Detect which cell encompasses the target text, then output its [X, Y] center coordinate. 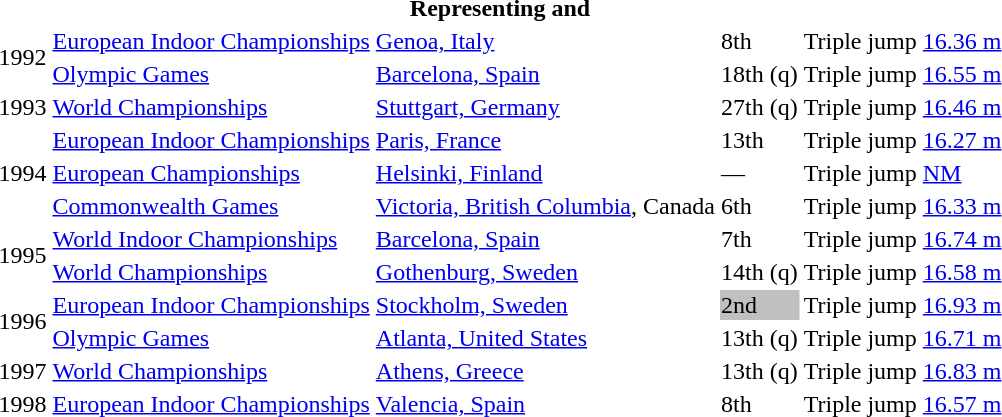
World Indoor Championships [211, 239]
Gothenburg, Sweden [545, 272]
7th [759, 239]
14th (q) [759, 272]
European Championships [211, 173]
Stuttgart, Germany [545, 107]
6th [759, 206]
— [759, 173]
Helsinki, Finland [545, 173]
Commonwealth Games [211, 206]
18th (q) [759, 74]
Victoria, British Columbia, Canada [545, 206]
Paris, France [545, 140]
27th (q) [759, 107]
Stockholm, Sweden [545, 305]
Athens, Greece [545, 371]
Atlanta, United States [545, 338]
Genoa, Italy [545, 41]
8th [759, 41]
2nd [759, 305]
13th [759, 140]
